Locate the cell with the specified text and output its (x, y) center coordinate. 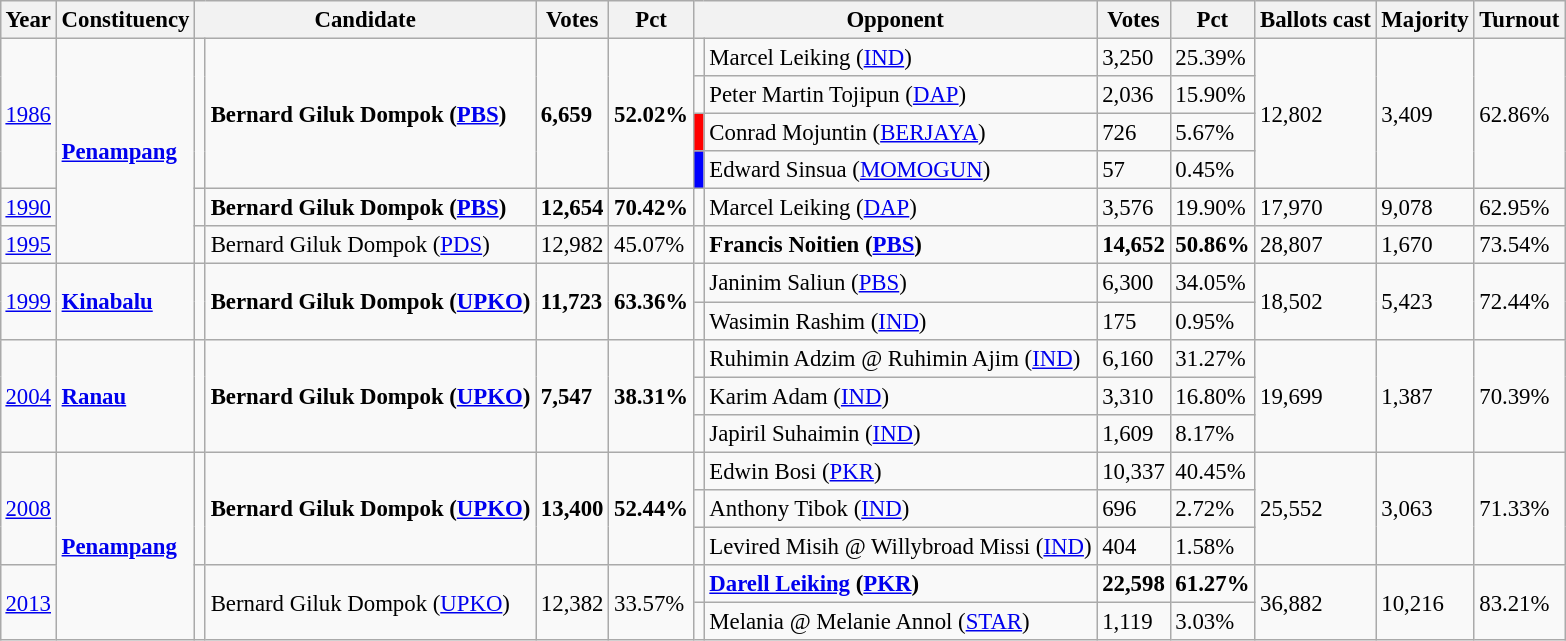
Edwin Bosi (PKR) (900, 471)
73.54% (1520, 245)
Year (28, 20)
31.27% (1212, 358)
72.44% (1520, 302)
2.72% (1212, 508)
Ruhimin Adzim @ Ruhimin Ajim (IND) (900, 358)
Ranau (125, 396)
1986 (28, 113)
Melania @ Melanie Annol (STAR) (900, 621)
22,598 (1134, 584)
5.67% (1212, 133)
Janinim Saliun (PBS) (900, 283)
Conrad Mojuntin (BERJAYA) (900, 133)
Karim Adam (IND) (900, 396)
6,300 (1134, 283)
6,659 (572, 113)
62.95% (1520, 208)
1995 (28, 245)
Marcel Leiking (DAP) (900, 208)
52.44% (652, 508)
3,576 (1134, 208)
Marcel Leiking (IND) (900, 57)
2004 (28, 396)
Darell Leiking (PKR) (900, 584)
45.07% (652, 245)
12,802 (1316, 113)
Opponent (894, 20)
Kinabalu (125, 302)
9,078 (1425, 208)
36,882 (1316, 602)
63.36% (652, 302)
33.57% (652, 602)
12,382 (572, 602)
70.42% (652, 208)
15.90% (1212, 95)
12,654 (572, 208)
3,250 (1134, 57)
Constituency (125, 20)
Japiril Suhaimin (IND) (900, 433)
0.95% (1212, 321)
Bernard Giluk Dompok (PDS) (370, 245)
Wasimin Rashim (IND) (900, 321)
Anthony Tibok (IND) (900, 508)
12,982 (572, 245)
61.27% (1212, 584)
1.58% (1212, 546)
Peter Martin Tojipun (DAP) (900, 95)
1,119 (1134, 621)
Candidate (366, 20)
18,502 (1316, 302)
57 (1134, 170)
175 (1134, 321)
726 (1134, 133)
Francis Noitien (PBS) (900, 245)
40.45% (1212, 471)
404 (1134, 546)
62.86% (1520, 113)
13,400 (572, 508)
1,387 (1425, 396)
Turnout (1520, 20)
3.03% (1212, 621)
1,609 (1134, 433)
19,699 (1316, 396)
10,337 (1134, 471)
2013 (28, 602)
83.21% (1520, 602)
3,310 (1134, 396)
3,409 (1425, 113)
0.45% (1212, 170)
71.33% (1520, 508)
70.39% (1520, 396)
1990 (28, 208)
10,216 (1425, 602)
Levired Misih @ Willybroad Missi (IND) (900, 546)
17,970 (1316, 208)
11,723 (572, 302)
6,160 (1134, 358)
1999 (28, 302)
Edward Sinsua (MOMOGUN) (900, 170)
28,807 (1316, 245)
34.05% (1212, 283)
25,552 (1316, 508)
50.86% (1212, 245)
38.31% (652, 396)
Majority (1425, 20)
Ballots cast (1316, 20)
19.90% (1212, 208)
3,063 (1425, 508)
14,652 (1134, 245)
5,423 (1425, 302)
25.39% (1212, 57)
2,036 (1134, 95)
2008 (28, 508)
52.02% (652, 113)
16.80% (1212, 396)
8.17% (1212, 433)
7,547 (572, 396)
1,670 (1425, 245)
696 (1134, 508)
